Output the (x, y) coordinate of the center of the cell containing the given text.  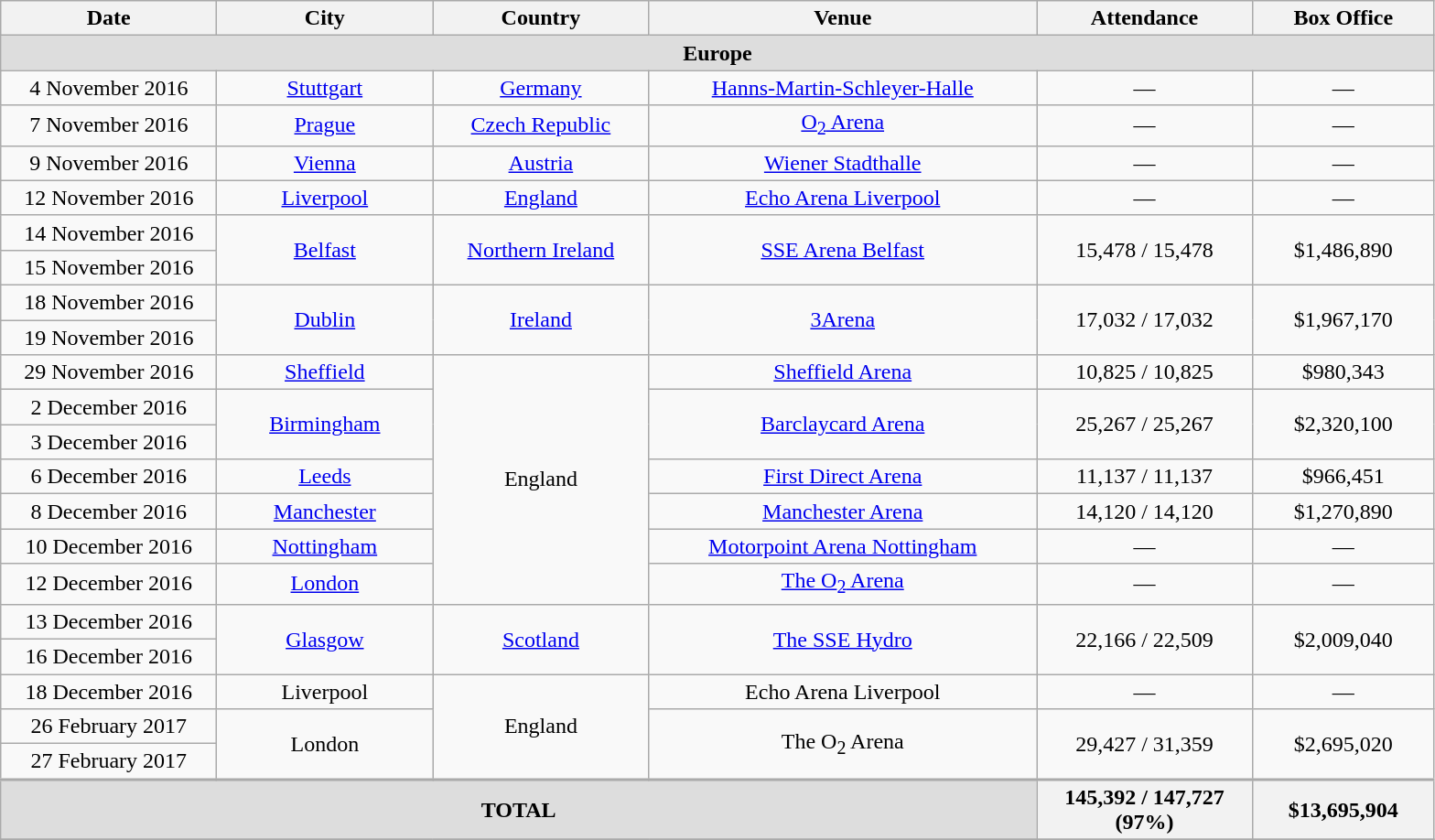
$980,343 (1343, 372)
8 December 2016 (109, 512)
4 November 2016 (109, 88)
The SSE Hydro (843, 639)
Venue (843, 18)
Sheffield Arena (843, 372)
27 February 2017 (109, 761)
$1,486,890 (1343, 250)
3 December 2016 (109, 442)
25,267 / 25,267 (1144, 425)
Box Office (1343, 18)
17,032 / 17,032 (1144, 320)
$1,270,890 (1343, 512)
Birmingham (325, 425)
18 November 2016 (109, 303)
Barclaycard Arena (843, 425)
Stuttgart (325, 88)
16 December 2016 (109, 656)
Manchester (325, 512)
10,825 / 10,825 (1144, 372)
Dublin (325, 320)
Vienna (325, 163)
$2,320,100 (1343, 425)
City (325, 18)
12 November 2016 (109, 198)
Northern Ireland (541, 250)
Austria (541, 163)
2 December 2016 (109, 407)
22,166 / 22,509 (1144, 639)
First Direct Arena (843, 477)
Attendance (1144, 18)
7 November 2016 (109, 125)
10 December 2016 (109, 546)
Scotland (541, 639)
9 November 2016 (109, 163)
Belfast (325, 250)
15 November 2016 (109, 267)
13 December 2016 (109, 621)
Germany (541, 88)
Leeds (325, 477)
14,120 / 14,120 (1144, 512)
Ireland (541, 320)
19 November 2016 (109, 338)
$966,451 (1343, 477)
Czech Republic (541, 125)
Glasgow (325, 639)
145,392 / 147,727 (97%) (1144, 809)
14 November 2016 (109, 232)
29 November 2016 (109, 372)
12 December 2016 (109, 584)
Nottingham (325, 546)
3Arena (843, 320)
29,427 / 31,359 (1144, 745)
SSE Arena Belfast (843, 250)
Hanns-Martin-Schleyer-Halle (843, 88)
6 December 2016 (109, 477)
Wiener Stadthalle (843, 163)
15,478 / 15,478 (1144, 250)
TOTAL (519, 809)
11,137 / 11,137 (1144, 477)
$13,695,904 (1343, 809)
Prague (325, 125)
Motorpoint Arena Nottingham (843, 546)
Manchester Arena (843, 512)
Country (541, 18)
Europe (717, 53)
$1,967,170 (1343, 320)
O2 Arena (843, 125)
Sheffield (325, 372)
$2,009,040 (1343, 639)
$2,695,020 (1343, 745)
18 December 2016 (109, 691)
26 February 2017 (109, 727)
Date (109, 18)
